For the text-containing cell, return its midpoint in (X, Y) coordinate format. 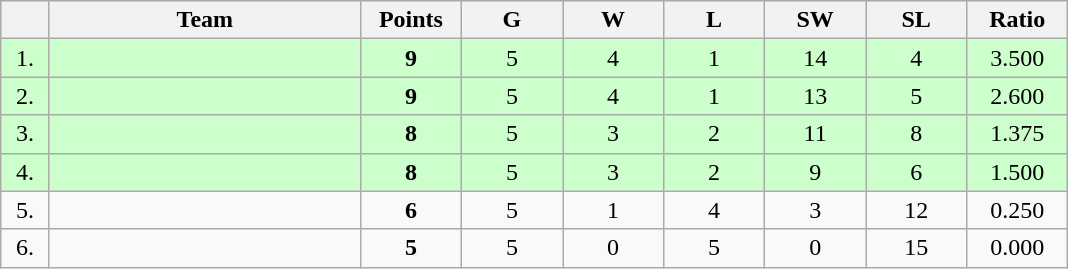
2.600 (1018, 96)
1.500 (1018, 172)
2. (26, 96)
5. (26, 210)
0.250 (1018, 210)
SW (816, 20)
3.500 (1018, 58)
3. (26, 134)
Points (410, 20)
6. (26, 248)
L (714, 20)
4. (26, 172)
SL (916, 20)
1. (26, 58)
0.000 (1018, 248)
Team (204, 20)
G (512, 20)
12 (916, 210)
1.375 (1018, 134)
15 (916, 248)
11 (816, 134)
Ratio (1018, 20)
14 (816, 58)
W (612, 20)
13 (816, 96)
